Capture the cell that displays the provided text and extract its (x, y) central coordinate. 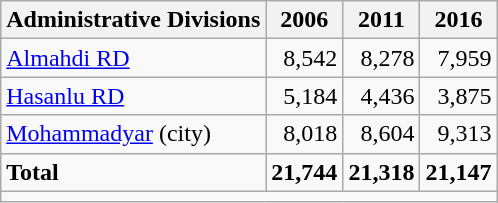
8,542 (304, 58)
8,604 (382, 134)
4,436 (382, 96)
2016 (458, 20)
Almahdi RD (134, 58)
2006 (304, 20)
21,744 (304, 172)
Hasanlu RD (134, 96)
21,147 (458, 172)
2011 (382, 20)
8,278 (382, 58)
Total (134, 172)
8,018 (304, 134)
5,184 (304, 96)
9,313 (458, 134)
Administrative Divisions (134, 20)
Mohammadyar (city) (134, 134)
21,318 (382, 172)
3,875 (458, 96)
7,959 (458, 58)
